Search for the cell housing the specified text and yield its (x, y) center coordinate. 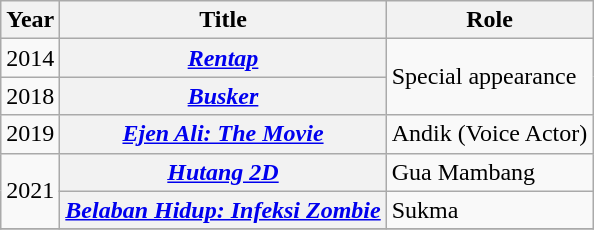
Belaban Hidup: Infeksi Zombie (223, 210)
2021 (30, 191)
Special appearance (490, 77)
Hutang 2D (223, 172)
2018 (30, 96)
Title (223, 20)
Sukma (490, 210)
Gua Mambang (490, 172)
2019 (30, 134)
Role (490, 20)
Rentap (223, 58)
Andik (Voice Actor) (490, 134)
Busker (223, 96)
Ejen Ali: The Movie (223, 134)
2014 (30, 58)
Year (30, 20)
